Search for the cell housing the specified text and yield its [X, Y] center coordinate. 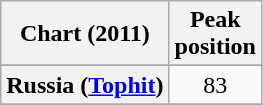
Peakposition [215, 34]
Russia (Tophit) [85, 85]
83 [215, 85]
Chart (2011) [85, 34]
